Return (X, Y) of the center of cell containing provided text 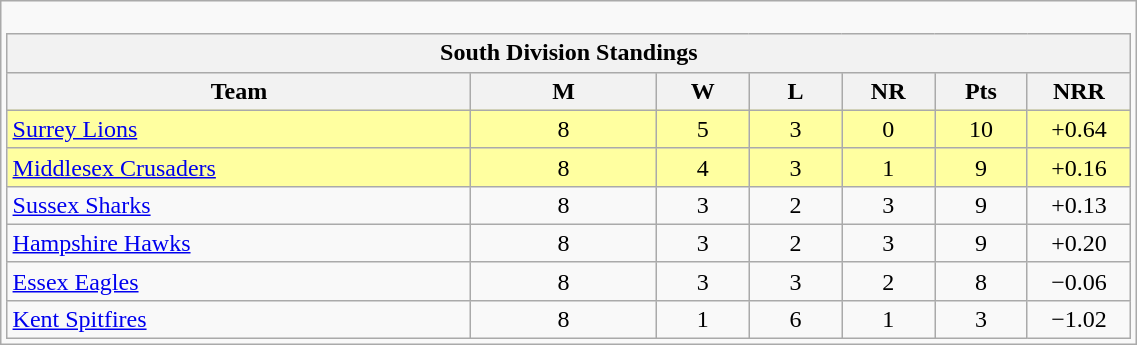
L (796, 91)
+0.64 (1078, 129)
NRR (1078, 91)
NR (888, 91)
South Division Standings (569, 53)
0 (888, 129)
6 (796, 319)
Team (239, 91)
Middlesex Crusaders (239, 167)
Pts (982, 91)
+0.16 (1078, 167)
−0.06 (1078, 281)
Hampshire Hawks (239, 243)
Sussex Sharks (239, 205)
4 (702, 167)
+0.13 (1078, 205)
+0.20 (1078, 243)
10 (982, 129)
W (702, 91)
Kent Spitfires (239, 319)
Surrey Lions (239, 129)
5 (702, 129)
−1.02 (1078, 319)
Essex Eagles (239, 281)
M (564, 91)
